Provide the [X, Y] coordinate of the cell's center where the given text is located.  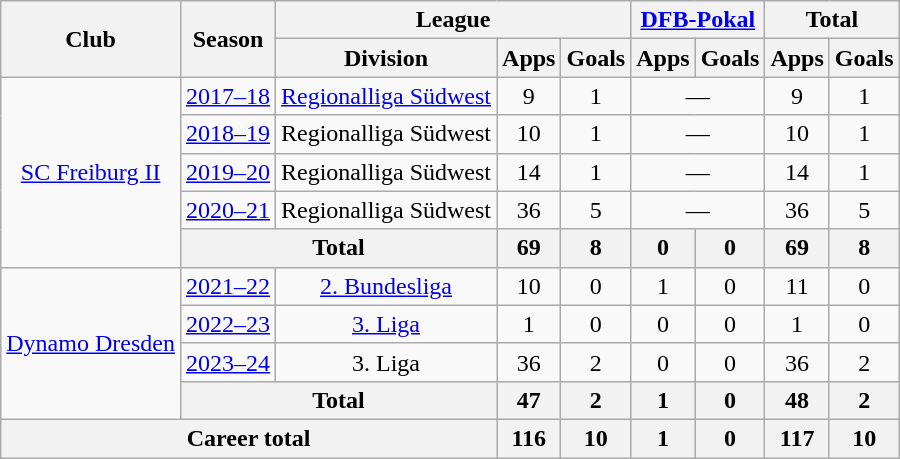
2023–24 [228, 362]
48 [797, 400]
SC Freiburg II [91, 172]
47 [529, 400]
2022–23 [228, 324]
Career total [249, 438]
Club [91, 39]
Dynamo Dresden [91, 343]
2017–18 [228, 96]
2020–21 [228, 210]
2. Bundesliga [386, 286]
116 [529, 438]
2018–19 [228, 134]
League [454, 20]
117 [797, 438]
2021–22 [228, 286]
Division [386, 58]
2019–20 [228, 172]
DFB-Pokal [698, 20]
11 [797, 286]
Season [228, 39]
